Detect which cell encompasses the target text, then output its [X, Y] center coordinate. 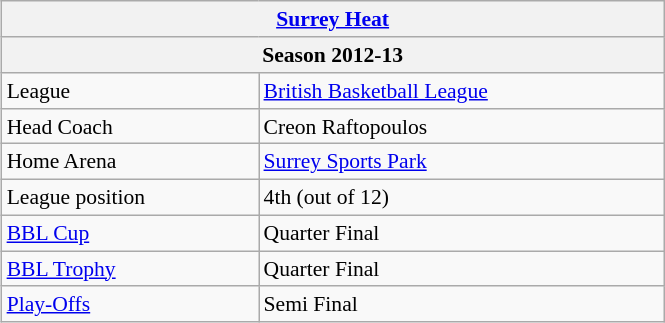
Semi Final [462, 304]
BBL Cup [130, 233]
Creon Raftopoulos [462, 126]
Home Arena [130, 162]
League [130, 91]
League position [130, 197]
BBL Trophy [130, 269]
Surrey Sports Park [462, 162]
Surrey Heat [333, 19]
British Basketball League [462, 91]
Season 2012-13 [333, 55]
4th (out of 12) [462, 197]
Play-Offs [130, 304]
Head Coach [130, 126]
